Extract the [X, Y] coordinate from the center of the cell holding the provided text.  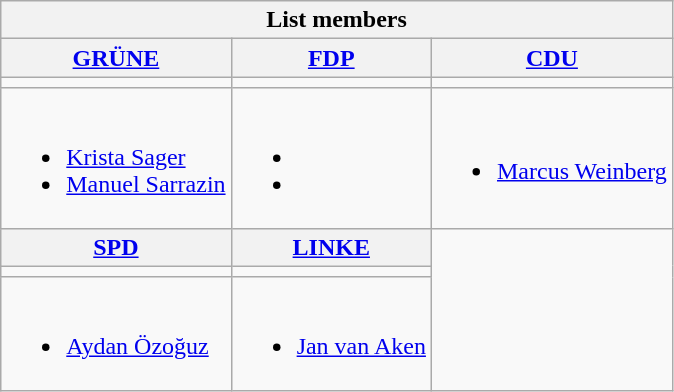
GRÜNE [116, 58]
List members [337, 20]
SPD [116, 247]
Marcus Weinberg [552, 158]
FDP [331, 58]
LINKE [331, 247]
Aydan Özoğuz [116, 334]
Jan van Aken [331, 334]
CDU [552, 58]
Krista SagerManuel Sarrazin [116, 158]
